Return [X, Y] of the center of cell containing provided text 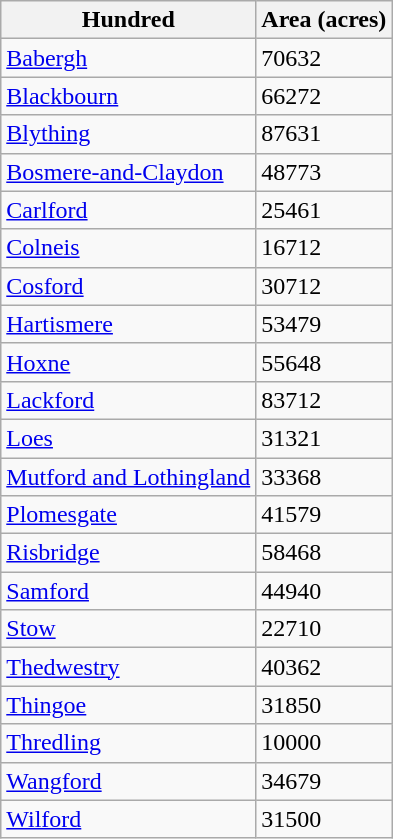
25461 [324, 210]
Hartismere [128, 324]
Samford [128, 591]
31321 [324, 438]
31500 [324, 819]
Blackbourn [128, 96]
83712 [324, 400]
10000 [324, 743]
87631 [324, 134]
16712 [324, 248]
Area (acres) [324, 20]
41579 [324, 515]
Risbridge [128, 553]
33368 [324, 477]
22710 [324, 629]
Colneis [128, 248]
44940 [324, 591]
Blything [128, 134]
Loes [128, 438]
66272 [324, 96]
Lackford [128, 400]
Hundred [128, 20]
Stow [128, 629]
40362 [324, 667]
Plomesgate [128, 515]
31850 [324, 705]
53479 [324, 324]
34679 [324, 781]
Thredling [128, 743]
Thedwestry [128, 667]
55648 [324, 362]
Cosford [128, 286]
Babergh [128, 58]
Wangford [128, 781]
Bosmere-and-Claydon [128, 172]
70632 [324, 58]
Mutford and Lothingland [128, 477]
Hoxne [128, 362]
Thingoe [128, 705]
48773 [324, 172]
30712 [324, 286]
Carlford [128, 210]
58468 [324, 553]
Wilford [128, 819]
